Detect which cell encompasses the target text, then output its (X, Y) center coordinate. 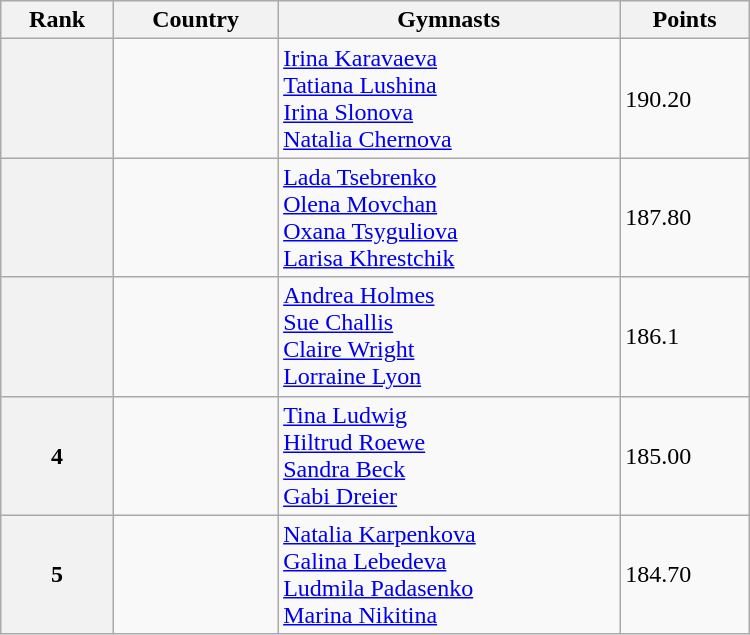
Natalia Karpenkova Galina Lebedeva Ludmila Padasenko Marina Nikitina (449, 574)
190.20 (684, 98)
4 (58, 456)
Irina Karavaeva Tatiana Lushina Irina Slonova Natalia Chernova (449, 98)
187.80 (684, 218)
186.1 (684, 336)
5 (58, 574)
Country (195, 20)
185.00 (684, 456)
Lada Tsebrenko Olena Movchan Oxana Tsyguliova Larisa Khrestchik (449, 218)
Tina Ludwig Hiltrud Roewe Sandra Beck Gabi Dreier (449, 456)
Points (684, 20)
Gymnasts (449, 20)
Rank (58, 20)
184.70 (684, 574)
Andrea Holmes Sue Challis Claire Wright Lorraine Lyon (449, 336)
